For the text-containing cell, return its midpoint in (x, y) coordinate format. 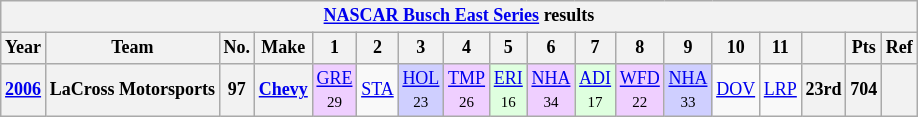
Team (132, 48)
2 (378, 48)
11 (780, 48)
Chevy (283, 90)
Year (24, 48)
NHA 33 (688, 90)
6 (551, 48)
HOL 23 (421, 90)
STA (378, 90)
7 (596, 48)
GRE 29 (334, 90)
9 (688, 48)
3 (421, 48)
No. (236, 48)
1 (334, 48)
8 (640, 48)
Pts (864, 48)
704 (864, 90)
NHA 34 (551, 90)
4 (467, 48)
LaCross Motorsports (132, 90)
10 (736, 48)
DOV (736, 90)
2006 (24, 90)
5 (508, 48)
Make (283, 48)
23rd (824, 90)
Ref (900, 48)
ADI 17 (596, 90)
LRP (780, 90)
TMP 26 (467, 90)
WFD 22 (640, 90)
NASCAR Busch East Series results (459, 16)
ERI 16 (508, 90)
97 (236, 90)
